Scan for the cell matching the given text and deliver its (x, y) coordinate at center. 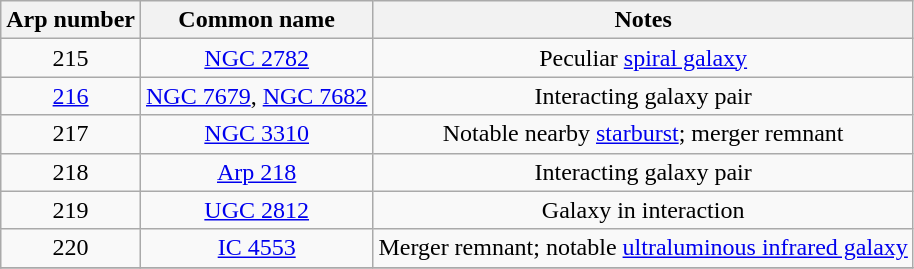
NGC 3310 (256, 134)
220 (71, 248)
Arp 218 (256, 172)
217 (71, 134)
Common name (256, 20)
Arp number (71, 20)
215 (71, 58)
218 (71, 172)
216 (71, 96)
NGC 7679, NGC 7682 (256, 96)
UGC 2812 (256, 210)
IC 4553 (256, 248)
Notable nearby starburst; merger remnant (643, 134)
Merger remnant; notable ultraluminous infrared galaxy (643, 248)
Notes (643, 20)
Galaxy in interaction (643, 210)
Peculiar spiral galaxy (643, 58)
219 (71, 210)
NGC 2782 (256, 58)
